Detect which cell encompasses the target text, then output its (x, y) center coordinate. 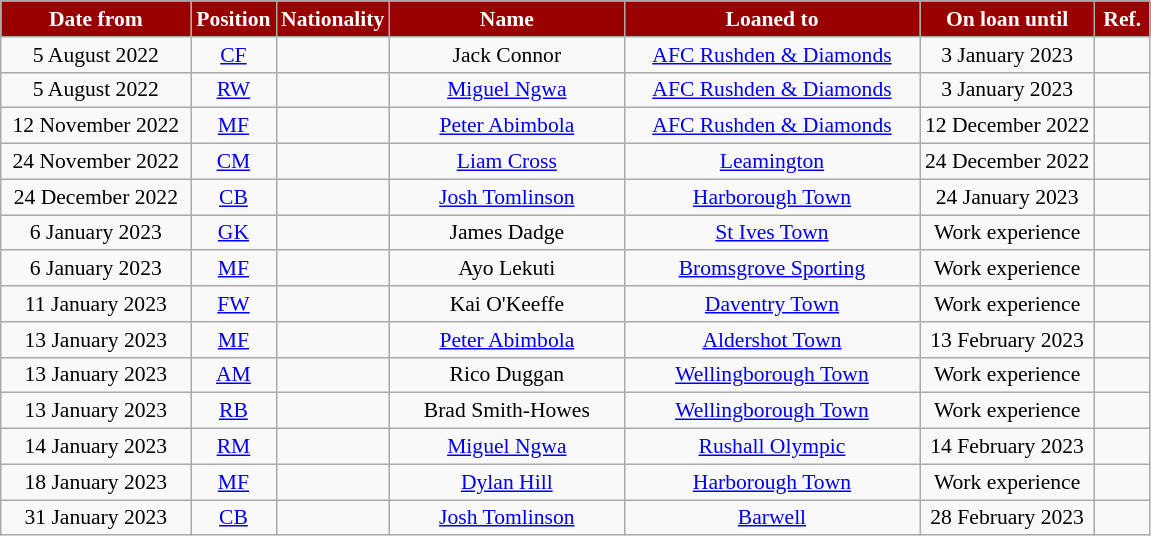
12 November 2022 (96, 126)
14 February 2023 (1008, 447)
24 January 2023 (1008, 197)
Bromsgrove Sporting (772, 269)
James Dadge (506, 233)
CF (234, 55)
RW (234, 90)
18 January 2023 (96, 482)
13 February 2023 (1008, 340)
RB (234, 411)
Jack Connor (506, 55)
Brad Smith-Howes (506, 411)
GK (234, 233)
Daventry Town (772, 304)
CM (234, 162)
28 February 2023 (1008, 518)
St Ives Town (772, 233)
Nationality (332, 19)
Loaned to (772, 19)
Kai O'Keeffe (506, 304)
Rico Duggan (506, 375)
Ref. (1122, 19)
Dylan Hill (506, 482)
Position (234, 19)
Leamington (772, 162)
On loan until (1008, 19)
Rushall Olympic (772, 447)
31 January 2023 (96, 518)
Date from (96, 19)
Barwell (772, 518)
AM (234, 375)
Aldershot Town (772, 340)
11 January 2023 (96, 304)
Name (506, 19)
Liam Cross (506, 162)
Ayo Lekuti (506, 269)
14 January 2023 (96, 447)
12 December 2022 (1008, 126)
FW (234, 304)
RM (234, 447)
24 November 2022 (96, 162)
